Search for the cell housing the specified text and yield its (X, Y) center coordinate. 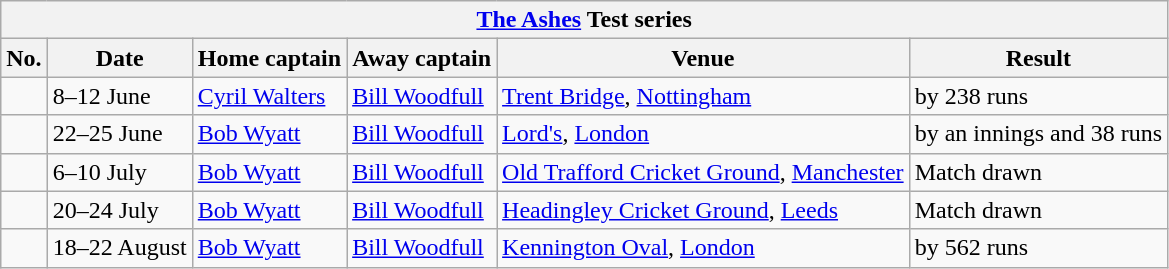
18–22 August (120, 248)
by 238 runs (1038, 96)
Home captain (269, 58)
20–24 July (120, 210)
Old Trafford Cricket Ground, Manchester (704, 172)
8–12 June (120, 96)
Away captain (422, 58)
Venue (704, 58)
No. (24, 58)
22–25 June (120, 134)
Headingley Cricket Ground, Leeds (704, 210)
Cyril Walters (269, 96)
Date (120, 58)
The Ashes Test series (584, 20)
by 562 runs (1038, 248)
6–10 July (120, 172)
Kennington Oval, London (704, 248)
Lord's, London (704, 134)
by an innings and 38 runs (1038, 134)
Trent Bridge, Nottingham (704, 96)
Result (1038, 58)
